Determine the [x, y] coordinate at the center of the cell enclosing the given text.  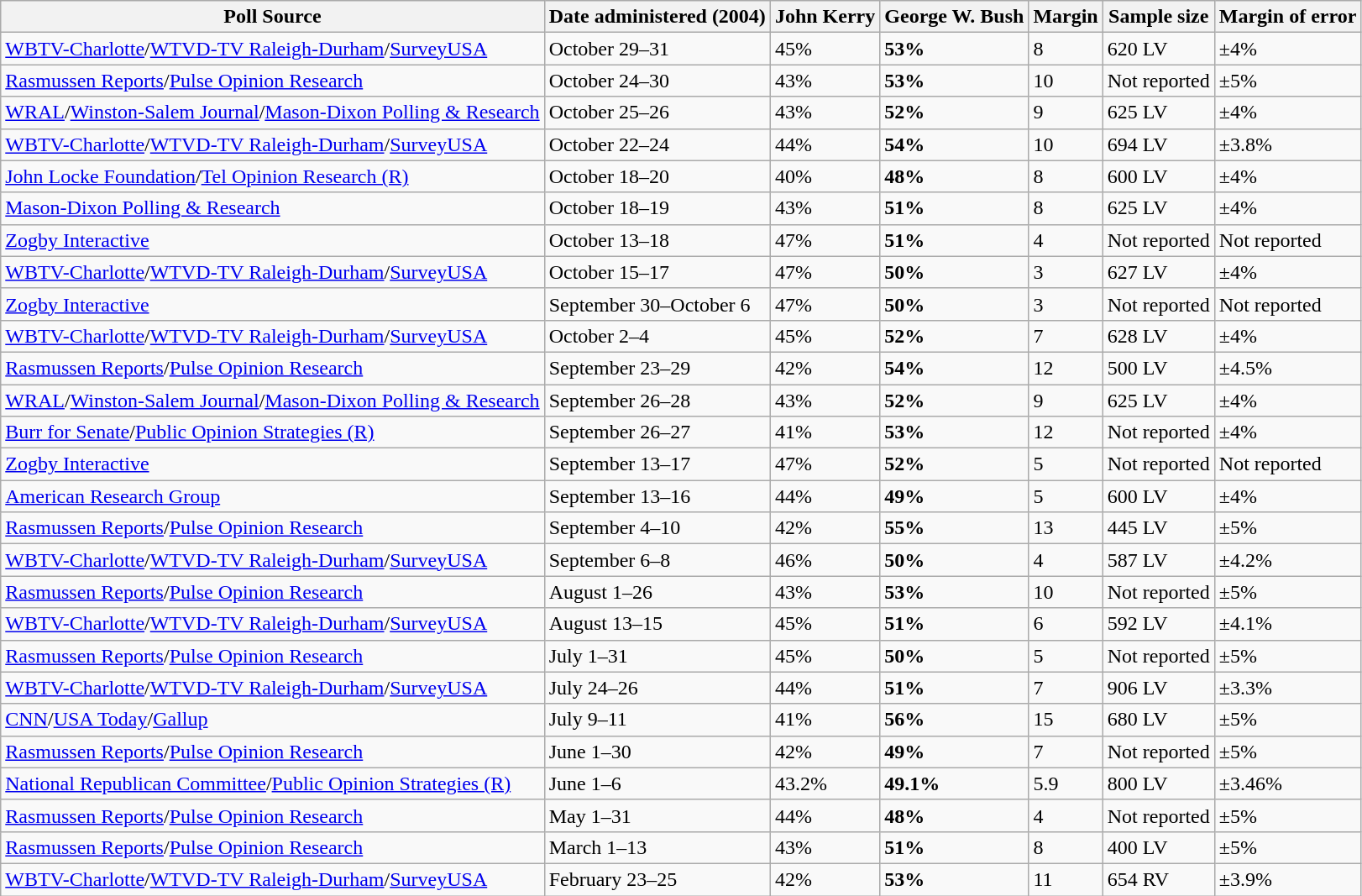
Date administered (2004) [657, 17]
±3.3% [1288, 688]
July 24–26 [657, 688]
±3.8% [1288, 144]
906 LV [1159, 688]
±3.9% [1288, 879]
John Kerry [825, 17]
Margin of error [1288, 17]
15 [1066, 720]
September 13–16 [657, 496]
500 LV [1159, 368]
National Republican Committee/Public Opinion Strategies (R) [272, 783]
August 13–15 [657, 624]
September 4–10 [657, 528]
627 LV [1159, 272]
5.9 [1066, 783]
July 1–31 [657, 656]
May 1–31 [657, 815]
694 LV [1159, 144]
October 29–31 [657, 49]
CNN/USA Today/Gallup [272, 720]
February 23–25 [657, 879]
October 18–19 [657, 208]
March 1–13 [657, 847]
September 23–29 [657, 368]
Margin [1066, 17]
6 [1066, 624]
July 9–11 [657, 720]
October 2–4 [657, 336]
September 6–8 [657, 560]
46% [825, 560]
43.2% [825, 783]
September 26–28 [657, 401]
September 26–27 [657, 432]
55% [954, 528]
October 25–26 [657, 113]
October 18–20 [657, 176]
800 LV [1159, 783]
±4.1% [1288, 624]
11 [1066, 879]
Sample size [1159, 17]
August 1–26 [657, 592]
654 RV [1159, 879]
June 1–6 [657, 783]
John Locke Foundation/Tel Opinion Research (R) [272, 176]
445 LV [1159, 528]
680 LV [1159, 720]
October 15–17 [657, 272]
13 [1066, 528]
40% [825, 176]
587 LV [1159, 560]
±4.2% [1288, 560]
October 24–30 [657, 81]
628 LV [1159, 336]
±4.5% [1288, 368]
620 LV [1159, 49]
George W. Bush [954, 17]
Burr for Senate/Public Opinion Strategies (R) [272, 432]
±3.46% [1288, 783]
400 LV [1159, 847]
October 13–18 [657, 240]
Mason-Dixon Polling & Research [272, 208]
49.1% [954, 783]
September 30–October 6 [657, 304]
Poll Source [272, 17]
June 1–30 [657, 752]
September 13–17 [657, 464]
592 LV [1159, 624]
October 22–24 [657, 144]
56% [954, 720]
American Research Group [272, 496]
